Find where the given text appears and provide that cell's center as [X, Y] coordinate. 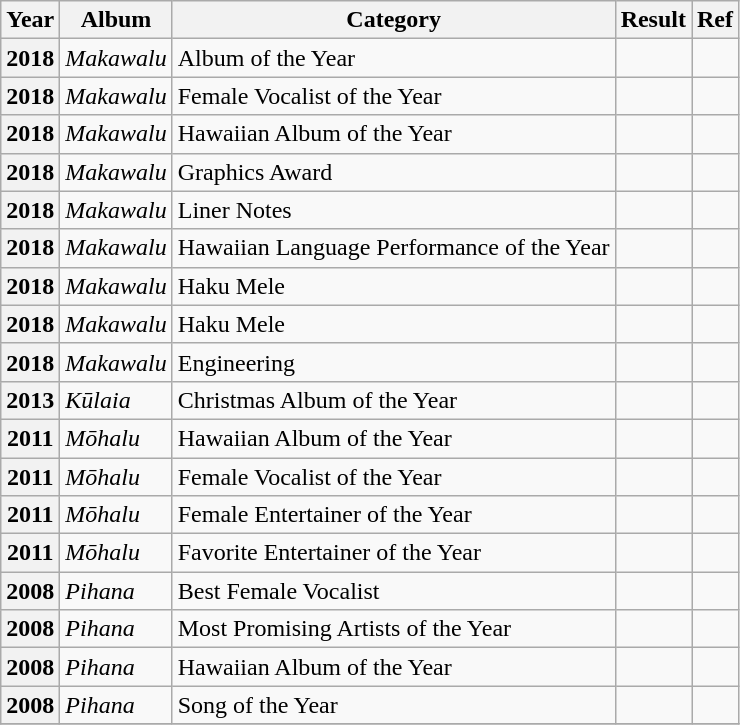
Graphics Award [394, 172]
Best Female Vocalist [394, 591]
Favorite Entertainer of the Year [394, 553]
Album [116, 20]
Category [394, 20]
Christmas Album of the Year [394, 400]
Result [653, 20]
Most Promising Artists of the Year [394, 629]
Ref [716, 20]
Kūlaia [116, 400]
Song of the Year [394, 705]
2013 [30, 400]
Engineering [394, 362]
Year [30, 20]
Album of the Year [394, 58]
Hawaiian Language Performance of the Year [394, 248]
Liner Notes [394, 210]
Female Entertainer of the Year [394, 515]
